For the text-containing cell, return its midpoint in [x, y] coordinate format. 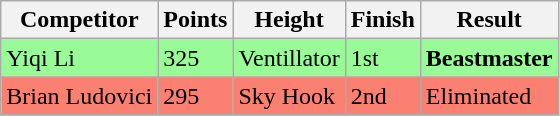
1st [382, 58]
Beastmaster [489, 58]
Sky Hook [289, 96]
325 [196, 58]
Points [196, 20]
Finish [382, 20]
Brian Ludovici [80, 96]
Ventillator [289, 58]
2nd [382, 96]
Competitor [80, 20]
Yiqi Li [80, 58]
Height [289, 20]
Result [489, 20]
295 [196, 96]
Eliminated [489, 96]
